For the text-containing cell, return its midpoint in [x, y] coordinate format. 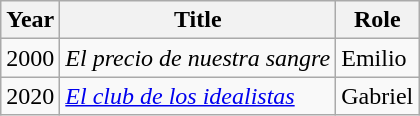
2020 [30, 96]
El club de los idealistas [198, 96]
2000 [30, 58]
Emilio [378, 58]
Title [198, 20]
Role [378, 20]
Gabriel [378, 96]
Year [30, 20]
El precio de nuestra sangre [198, 58]
